Extract the [X, Y] coordinate from the center of the cell holding the provided text.  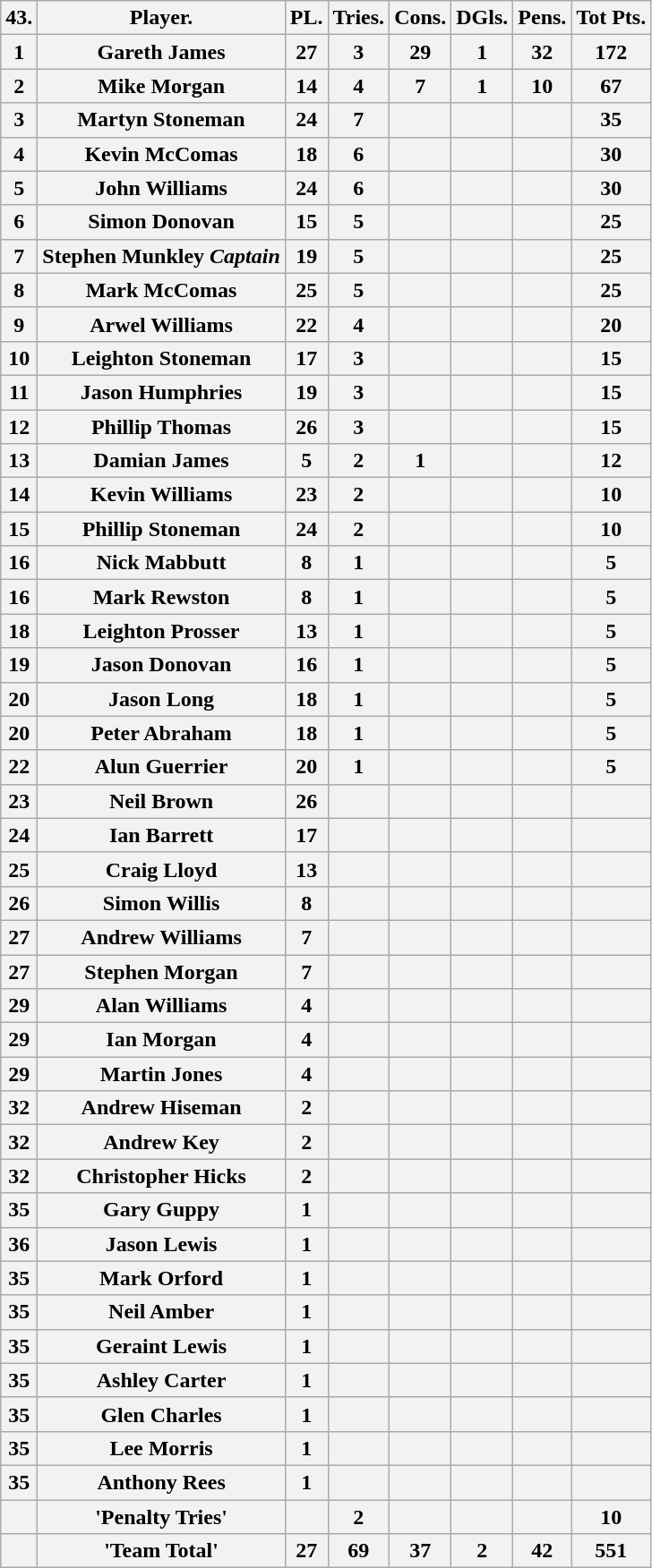
Andrew Williams [161, 937]
Simon Donovan [161, 222]
Cons. [421, 18]
Anthony Rees [161, 1482]
Andrew Hiseman [161, 1108]
Damian James [161, 461]
Kevin Williams [161, 495]
172 [611, 52]
Arwel Williams [161, 324]
Phillip Thomas [161, 427]
Mark Orford [161, 1278]
Peter Abraham [161, 733]
Stephen Munkley Captain [161, 256]
Tries. [358, 18]
Simon Willis [161, 903]
Nick Mabbutt [161, 563]
Jason Long [161, 699]
Pens. [543, 18]
Mark Rewston [161, 597]
Gareth James [161, 52]
43. [20, 18]
Mark McComas [161, 290]
551 [611, 1551]
Alan Williams [161, 1006]
Ashley Carter [161, 1380]
Martyn Stoneman [161, 120]
PL. [306, 18]
'Team Total' [161, 1551]
Mike Morgan [161, 86]
Andrew Key [161, 1142]
Jason Lewis [161, 1244]
36 [20, 1244]
Christopher Hicks [161, 1176]
'Penalty Tries' [161, 1517]
Tot Pts. [611, 18]
9 [20, 324]
Jason Donovan [161, 665]
11 [20, 392]
Gary Guppy [161, 1210]
John Williams [161, 188]
Jason Humphries [161, 392]
Player. [161, 18]
Martin Jones [161, 1074]
Craig Lloyd [161, 869]
Ian Morgan [161, 1040]
Ian Barrett [161, 835]
Alun Guerrier [161, 767]
69 [358, 1551]
Neil Amber [161, 1312]
Phillip Stoneman [161, 529]
Neil Brown [161, 801]
Glen Charles [161, 1414]
Stephen Morgan [161, 971]
DGls. [482, 18]
Leighton Prosser [161, 631]
Leighton Stoneman [161, 358]
37 [421, 1551]
67 [611, 86]
Lee Morris [161, 1448]
Kevin McComas [161, 154]
Geraint Lewis [161, 1346]
42 [543, 1551]
